Output the [x, y] coordinate of the center of the cell containing the given text.  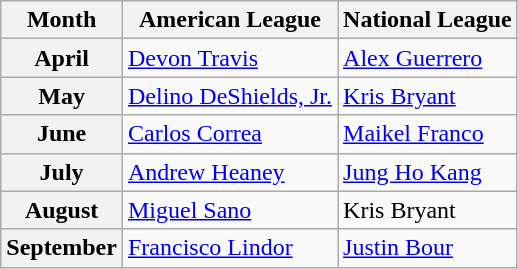
May [62, 96]
September [62, 248]
American League [230, 20]
Carlos Correa [230, 134]
Alex Guerrero [428, 58]
Delino DeShields, Jr. [230, 96]
Month [62, 20]
Francisco Lindor [230, 248]
June [62, 134]
Maikel Franco [428, 134]
April [62, 58]
July [62, 172]
Andrew Heaney [230, 172]
Miguel Sano [230, 210]
Devon Travis [230, 58]
Jung Ho Kang [428, 172]
National League [428, 20]
Justin Bour [428, 248]
August [62, 210]
